Return the (X, Y) coordinate for the center point of the cell that contains the specified text.  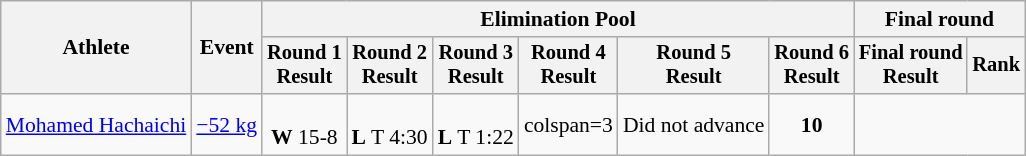
Round 5Result (694, 66)
−52 kg (226, 124)
L T 1:22 (476, 124)
L T 4:30 (390, 124)
Round 4Result (568, 66)
Elimination Pool (558, 19)
colspan=3 (568, 124)
W 15-8 (304, 124)
Round 3Result (476, 66)
Final roundResult (911, 66)
Round 1Result (304, 66)
Mohamed Hachaichi (96, 124)
Round 2Result (390, 66)
10 (811, 124)
Event (226, 48)
Athlete (96, 48)
Round 6Result (811, 66)
Final round (940, 19)
Did not advance (694, 124)
Rank (996, 66)
